Return [x, y] of the center of cell containing provided text 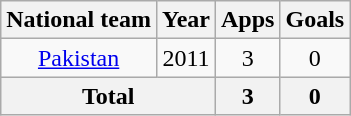
2011 [186, 58]
Goals [315, 20]
Total [108, 96]
Apps [248, 20]
Year [186, 20]
National team [79, 20]
Pakistan [79, 58]
